Find where the given text appears and provide that cell's center as (X, Y) coordinate. 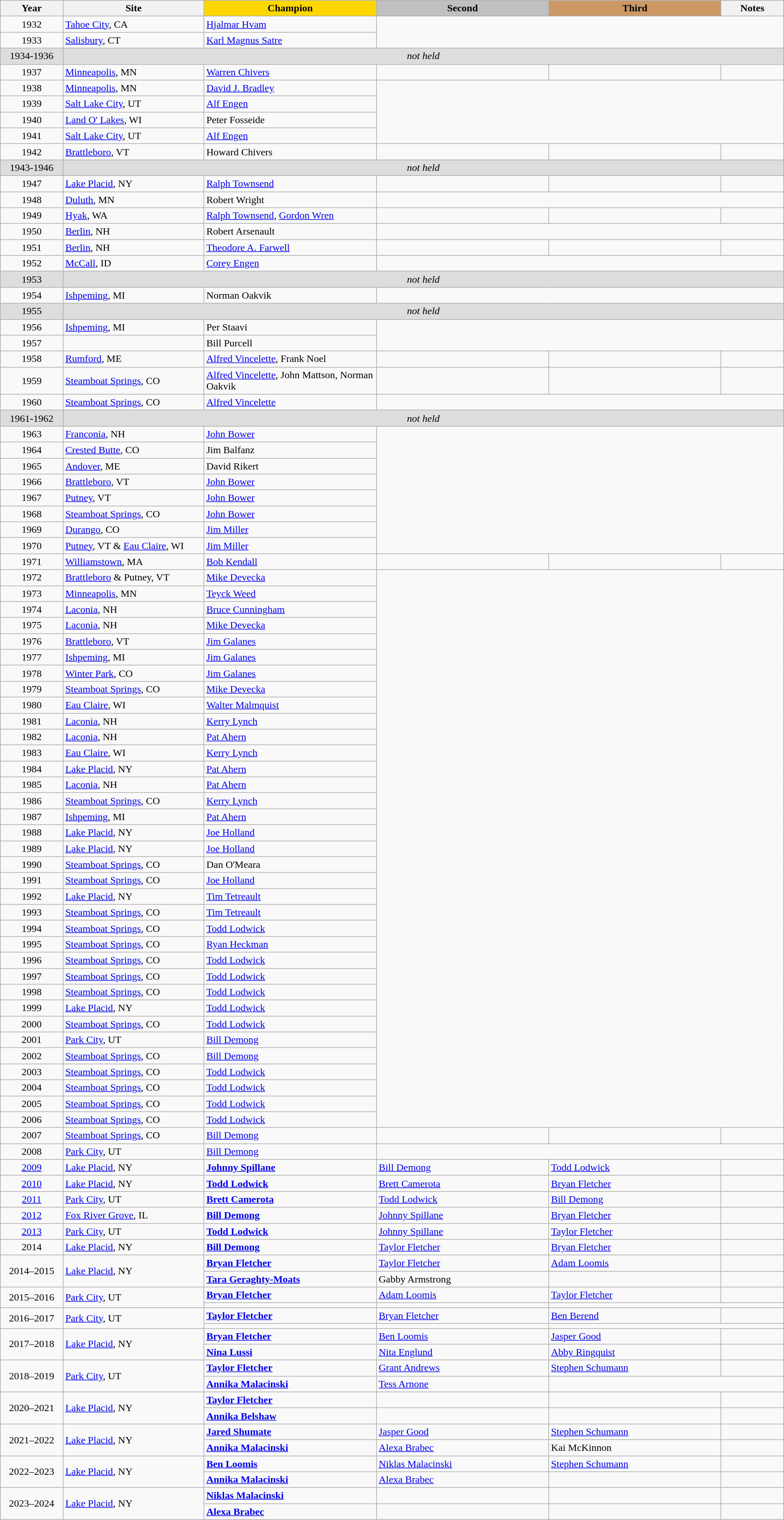
1980 (32, 705)
Karl Magnus Satre (290, 40)
1974 (32, 609)
1992 (32, 896)
Tess Arnone (462, 1384)
Howard Chivers (290, 152)
1977 (32, 657)
Norman Oakvik (290, 295)
2001 (32, 1040)
1934-1936 (32, 56)
2021–2022 (32, 1440)
2000 (32, 1024)
1959 (32, 380)
Putney, VT & Eau Claire, WI (133, 546)
1991 (32, 880)
Winter Park, CO (133, 673)
Bill Purcell (290, 343)
1990 (32, 865)
1952 (32, 263)
2002 (32, 1056)
1995 (32, 944)
1967 (32, 498)
1971 (32, 562)
2011 (32, 1199)
2006 (32, 1120)
Alfred Vincelette, Frank Noel (290, 359)
Ralph Townsend (290, 183)
Third (635, 8)
1987 (32, 817)
2007 (32, 1135)
Dan O'Meara (290, 865)
2022–2023 (32, 1472)
1979 (32, 689)
1976 (32, 641)
Duluth, MN (133, 200)
2020–2021 (32, 1408)
2023–2024 (32, 1504)
1997 (32, 976)
1966 (32, 482)
1958 (32, 359)
1999 (32, 1008)
2017–2018 (32, 1344)
Kai McKinnon (635, 1448)
1951 (32, 248)
1943-1946 (32, 168)
1949 (32, 216)
1954 (32, 295)
2009 (32, 1167)
1985 (32, 785)
2010 (32, 1183)
Abby Ringquist (635, 1352)
Franconia, NH (133, 434)
Ryan Heckman (290, 944)
Hyak, WA (133, 216)
Ralph Townsend, Gordon Wren (290, 216)
Tara Geraghty-Moats (290, 1279)
1996 (32, 960)
Land O' Lakes, WI (133, 120)
Grant Andrews (462, 1368)
Bruce Cunningham (290, 609)
Corey Engen (290, 263)
Ben Berend (635, 1316)
Gabby Armstrong (462, 1279)
Walter Malmquist (290, 705)
Nina Lussi (290, 1352)
Durango, CO (133, 530)
Nita Englund (462, 1352)
1981 (32, 721)
Hjalmar Hvam (290, 24)
Site (133, 8)
Peter Fosseide (290, 120)
McCall, ID (133, 263)
Alfred Vincelette (290, 402)
2018–2019 (32, 1376)
1969 (32, 530)
1970 (32, 546)
Fox River Grove, IL (133, 1215)
1975 (32, 625)
1950 (32, 232)
2015–2016 (32, 1298)
Robert Arsenault (290, 232)
1933 (32, 40)
1963 (32, 434)
2005 (32, 1104)
1948 (32, 200)
1968 (32, 514)
1953 (32, 279)
1939 (32, 104)
1964 (32, 450)
Alfred Vincelette, John Mattson, Norman Oakvik (290, 380)
1957 (32, 343)
1947 (32, 183)
Andover, ME (133, 466)
2013 (32, 1231)
1940 (32, 120)
2003 (32, 1072)
1984 (32, 769)
Putney, VT (133, 498)
David Rikert (290, 466)
1941 (32, 136)
1965 (32, 466)
1988 (32, 833)
2014 (32, 1247)
Annika Belshaw (290, 1416)
Champion (290, 8)
1937 (32, 72)
1973 (32, 594)
1993 (32, 912)
1986 (32, 801)
1942 (32, 152)
1978 (32, 673)
Notes (753, 8)
1994 (32, 928)
Brattleboro & Putney, VT (133, 578)
2016–2017 (32, 1318)
Per Staavi (290, 327)
Jim Balfanz (290, 450)
1982 (32, 737)
Second (462, 8)
Crested Butte, CO (133, 450)
Rumford, ME (133, 359)
Theodore A. Farwell (290, 248)
1932 (32, 24)
1989 (32, 849)
2014–2015 (32, 1271)
Robert Wright (290, 200)
2004 (32, 1088)
1938 (32, 88)
Tahoe City, CA (133, 24)
1983 (32, 753)
1956 (32, 327)
1960 (32, 402)
Salisbury, CT (133, 40)
1972 (32, 578)
1998 (32, 992)
Bob Kendall (290, 562)
2008 (32, 1151)
David J. Bradley (290, 88)
Teyck Weed (290, 594)
2012 (32, 1215)
Jared Shumate (290, 1432)
Williamstown, MA (133, 562)
Year (32, 8)
Warren Chivers (290, 72)
1955 (32, 311)
1961-1962 (32, 418)
